Extract the [x, y] coordinate from the center of the cell holding the provided text.  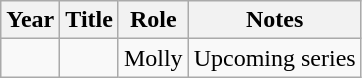
Role [153, 20]
Year [30, 20]
Notes [274, 20]
Molly [153, 58]
Upcoming series [274, 58]
Title [90, 20]
